Search for the cell housing the specified text and yield its [x, y] center coordinate. 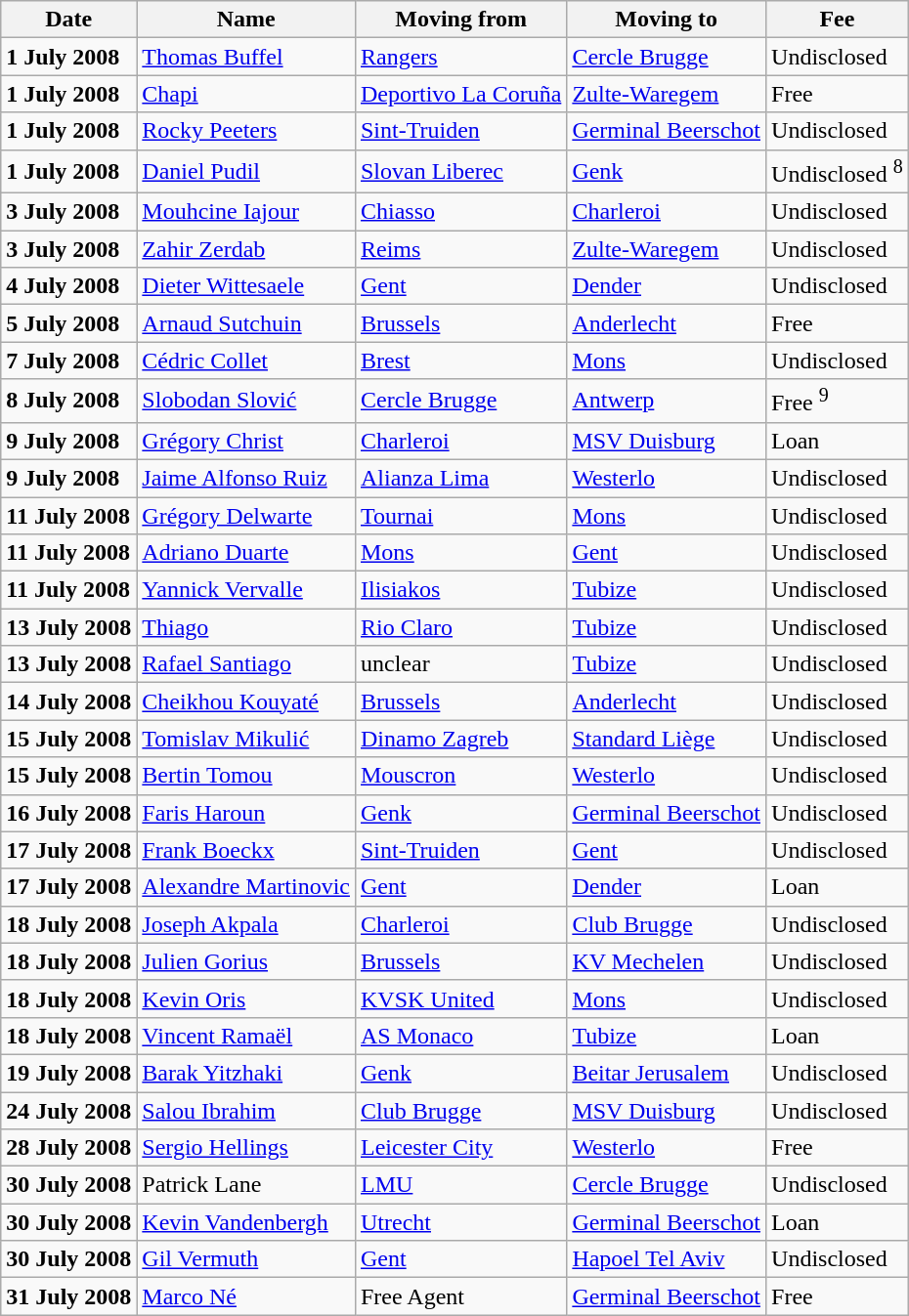
Barak Yitzhaki [246, 1073]
Kevin Vandenbergh [246, 1222]
31 July 2008 [68, 1296]
Dinamo Zagreb [460, 739]
Alianza Lima [460, 478]
Ilisiakos [460, 590]
7 July 2008 [68, 361]
Tomislav Mikulić [246, 739]
Yannick Vervalle [246, 590]
Zahir Zerdab [246, 249]
Alexandre Martinovic [246, 887]
24 July 2008 [68, 1111]
Slovan Liberec [460, 172]
Jaime Alfonso Ruiz [246, 478]
Fee [838, 20]
Beitar Jerusalem [667, 1073]
Reims [460, 249]
Salou Ibrahim [246, 1111]
Mouhcine Iajour [246, 212]
Rangers [460, 57]
Utrecht [460, 1222]
Rio Claro [460, 627]
8 July 2008 [68, 401]
Free 9 [838, 401]
14 July 2008 [68, 701]
Chiasso [460, 212]
Cédric Collet [246, 361]
Frank Boeckx [246, 850]
Mouscron [460, 776]
Thiago [246, 627]
Marco Né [246, 1296]
Name [246, 20]
5 July 2008 [68, 323]
Tournai [460, 516]
Bertin Tomou [246, 776]
Brest [460, 361]
Vincent Ramaël [246, 1036]
Faris Haroun [246, 813]
unclear [460, 664]
Patrick Lane [246, 1185]
4 July 2008 [68, 286]
Grégory Christ [246, 441]
Daniel Pudil [246, 172]
Date [68, 20]
Thomas Buffel [246, 57]
Rocky Peeters [246, 131]
Standard Liège [667, 739]
Leicester City [460, 1148]
AS Monaco [460, 1036]
16 July 2008 [68, 813]
Adriano Duarte [246, 553]
Moving from [460, 20]
Rafael Santiago [246, 664]
Arnaud Sutchuin [246, 323]
Sergio Hellings [246, 1148]
Dieter Wittesaele [246, 286]
Deportivo La Coruña [460, 94]
Hapoel Tel Aviv [667, 1259]
Antwerp [667, 401]
19 July 2008 [68, 1073]
Moving to [667, 20]
Julien Gorius [246, 961]
Slobodan Slović [246, 401]
28 July 2008 [68, 1148]
Gil Vermuth [246, 1259]
Undisclosed 8 [838, 172]
Kevin Oris [246, 998]
Cheikhou Kouyaté [246, 701]
KVSK United [460, 998]
Free Agent [460, 1296]
LMU [460, 1185]
Grégory Delwarte [246, 516]
Joseph Akpala [246, 924]
KV Mechelen [667, 961]
Chapi [246, 94]
